Capture the cell that displays the provided text and extract its [X, Y] central coordinate. 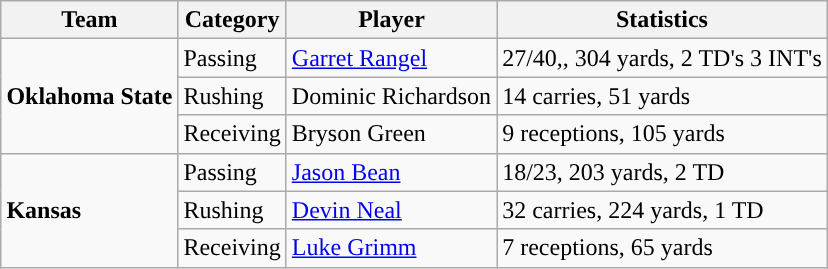
Statistics [662, 20]
Garret Rangel [391, 58]
Luke Grimm [391, 248]
Devin Neal [391, 210]
27/40,, 304 yards, 2 TD's 3 INT's [662, 58]
Kansas [90, 210]
Bryson Green [391, 134]
Dominic Richardson [391, 96]
Category [232, 20]
32 carries, 224 yards, 1 TD [662, 210]
Oklahoma State [90, 96]
18/23, 203 yards, 2 TD [662, 172]
7 receptions, 65 yards [662, 248]
Player [391, 20]
14 carries, 51 yards [662, 96]
Team [90, 20]
9 receptions, 105 yards [662, 134]
Jason Bean [391, 172]
